Capture the cell that displays the provided text and extract its (X, Y) central coordinate. 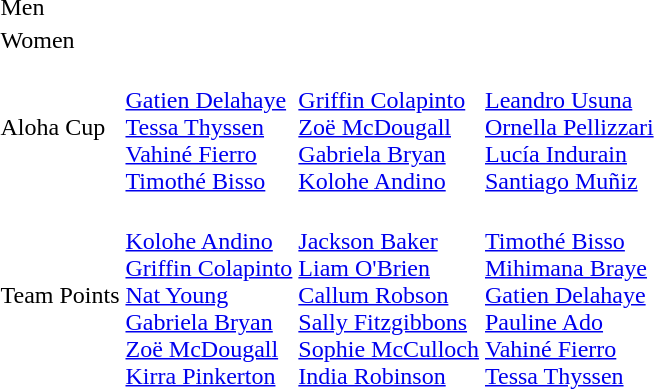
Gatien DelahayeTessa ThyssenVahiné FierroTimothé Bisso (209, 127)
Griffin ColapintoZoë McDougallGabriela BryanKolohe Andino (389, 127)
